Extract the (X, Y) coordinate from the center of the cell holding the provided text.  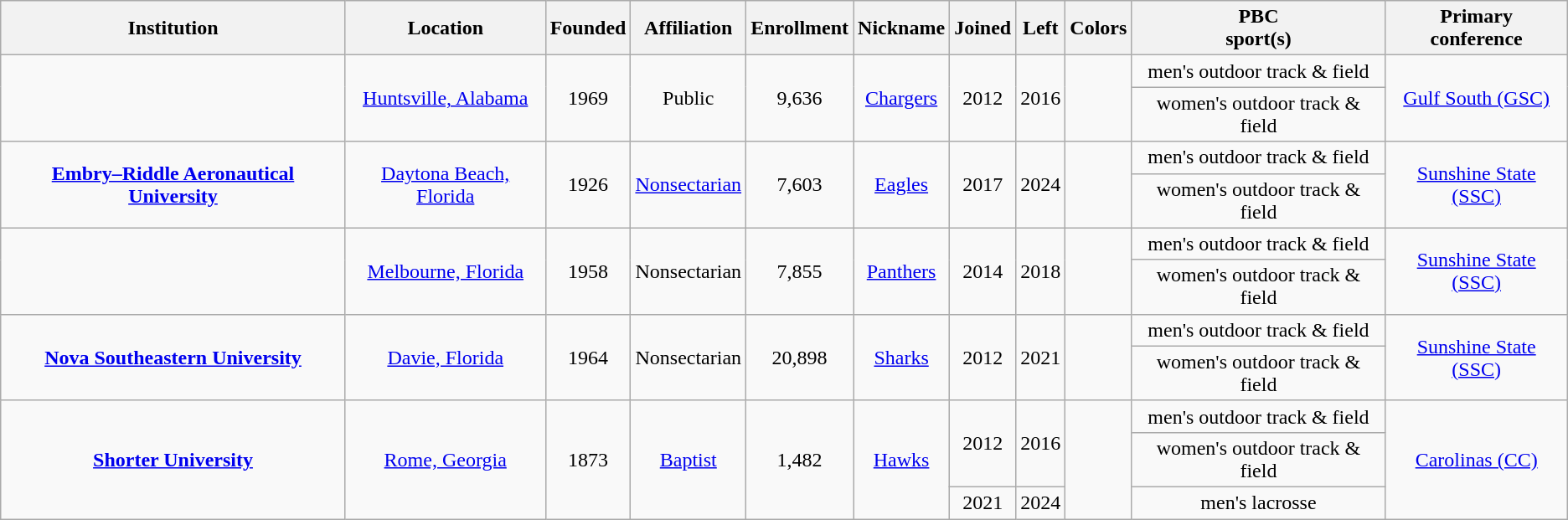
20,898 (800, 357)
1,482 (800, 459)
Joined (983, 28)
Carolinas (CC) (1476, 459)
Rome, Georgia (446, 459)
Embry–Riddle Aeronautical University (173, 184)
Panthers (901, 271)
Left (1040, 28)
Baptist (689, 459)
Davie, Florida (446, 357)
Location (446, 28)
Shorter University (173, 459)
2017 (983, 184)
Institution (173, 28)
men's lacrosse (1258, 502)
1873 (588, 459)
Sharks (901, 357)
1964 (588, 357)
1926 (588, 184)
Colors (1099, 28)
Hawks (901, 459)
Daytona Beach, Florida (446, 184)
Enrollment (800, 28)
Affiliation (689, 28)
2018 (1040, 271)
7,855 (800, 271)
Founded (588, 28)
Melbourne, Florida (446, 271)
7,603 (800, 184)
Eagles (901, 184)
Nova Southeastern University (173, 357)
Gulf South (GSC) (1476, 99)
1969 (588, 99)
Nickname (901, 28)
2014 (983, 271)
Public (689, 99)
Huntsville, Alabama (446, 99)
PBCsport(s) (1258, 28)
9,636 (800, 99)
Chargers (901, 99)
Primaryconference (1476, 28)
1958 (588, 271)
